For the text-containing cell, return its midpoint in [X, Y] coordinate format. 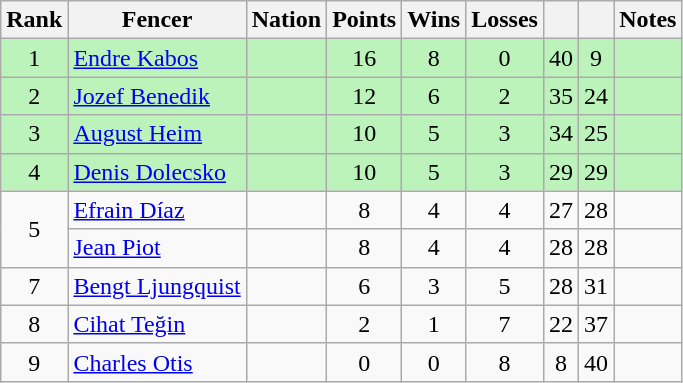
Endre Kabos [157, 58]
Charles Otis [157, 362]
Cihat Teğin [157, 324]
25 [596, 134]
35 [560, 96]
Fencer [157, 20]
Nation [286, 20]
Points [364, 20]
Wins [434, 20]
34 [560, 134]
Efrain Díaz [157, 210]
Jozef Benedik [157, 96]
Rank [34, 20]
Bengt Ljungquist [157, 286]
37 [596, 324]
12 [364, 96]
Denis Dolecsko [157, 172]
31 [596, 286]
Notes [648, 20]
August Heim [157, 134]
27 [560, 210]
16 [364, 58]
Losses [505, 20]
22 [560, 324]
Jean Piot [157, 248]
24 [596, 96]
